Determine the [X, Y] coordinate at the center of the cell enclosing the given text.  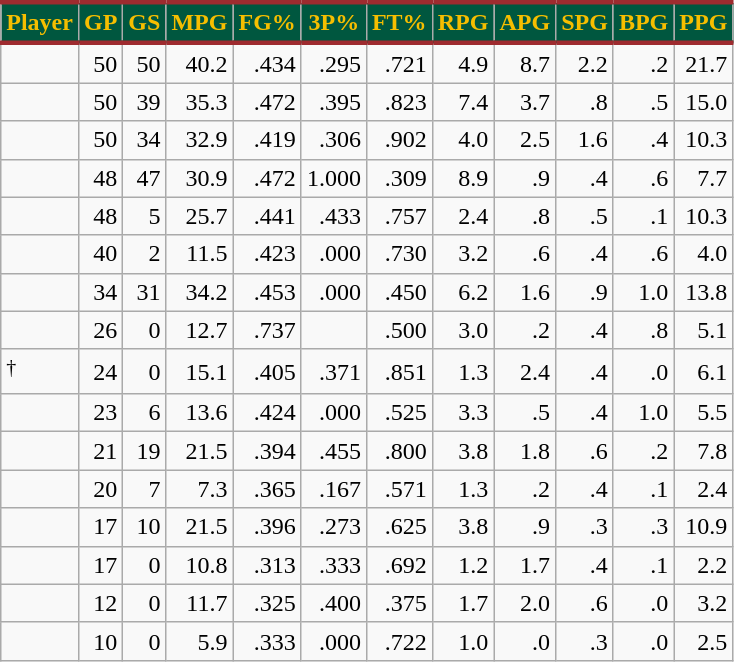
.851 [399, 372]
.423 [267, 254]
19 [144, 451]
7.4 [463, 102]
SPG [585, 22]
.757 [399, 216]
1.000 [334, 178]
5 [144, 216]
.737 [267, 330]
.571 [399, 489]
.433 [334, 216]
.396 [267, 527]
.295 [334, 63]
.450 [399, 292]
5.1 [704, 330]
8.7 [525, 63]
.375 [399, 603]
2.0 [525, 603]
26 [100, 330]
10.8 [200, 565]
.273 [334, 527]
34.2 [200, 292]
21.7 [704, 63]
FG% [267, 22]
1.2 [463, 565]
6.1 [704, 372]
.692 [399, 565]
23 [100, 413]
6 [144, 413]
11.7 [200, 603]
.313 [267, 565]
.371 [334, 372]
.500 [399, 330]
13.8 [704, 292]
.722 [399, 641]
.365 [267, 489]
BPG [643, 22]
PPG [704, 22]
4.9 [463, 63]
.405 [267, 372]
7 [144, 489]
3.0 [463, 330]
.800 [399, 451]
15.1 [200, 372]
35.3 [200, 102]
GP [100, 22]
31 [144, 292]
.309 [399, 178]
7.3 [200, 489]
.902 [399, 140]
12 [100, 603]
.721 [399, 63]
FT% [399, 22]
.395 [334, 102]
7.8 [704, 451]
.167 [334, 489]
47 [144, 178]
.455 [334, 451]
25.7 [200, 216]
MPG [200, 22]
APG [525, 22]
3.7 [525, 102]
GS [144, 22]
.424 [267, 413]
24 [100, 372]
3P% [334, 22]
21 [100, 451]
7.7 [704, 178]
39 [144, 102]
1.8 [525, 451]
30.9 [200, 178]
5.9 [200, 641]
5.5 [704, 413]
.625 [399, 527]
.400 [334, 603]
3.3 [463, 413]
.419 [267, 140]
.306 [334, 140]
10.9 [704, 527]
RPG [463, 22]
.453 [267, 292]
.394 [267, 451]
.730 [399, 254]
.823 [399, 102]
40.2 [200, 63]
20 [100, 489]
6.2 [463, 292]
13.6 [200, 413]
.325 [267, 603]
Player [40, 22]
.441 [267, 216]
2 [144, 254]
.434 [267, 63]
† [40, 372]
11.5 [200, 254]
15.0 [704, 102]
.525 [399, 413]
8.9 [463, 178]
40 [100, 254]
32.9 [200, 140]
12.7 [200, 330]
